Pinpoint the cell where the given text exists, returning its [X, Y] midpoint coordinate. 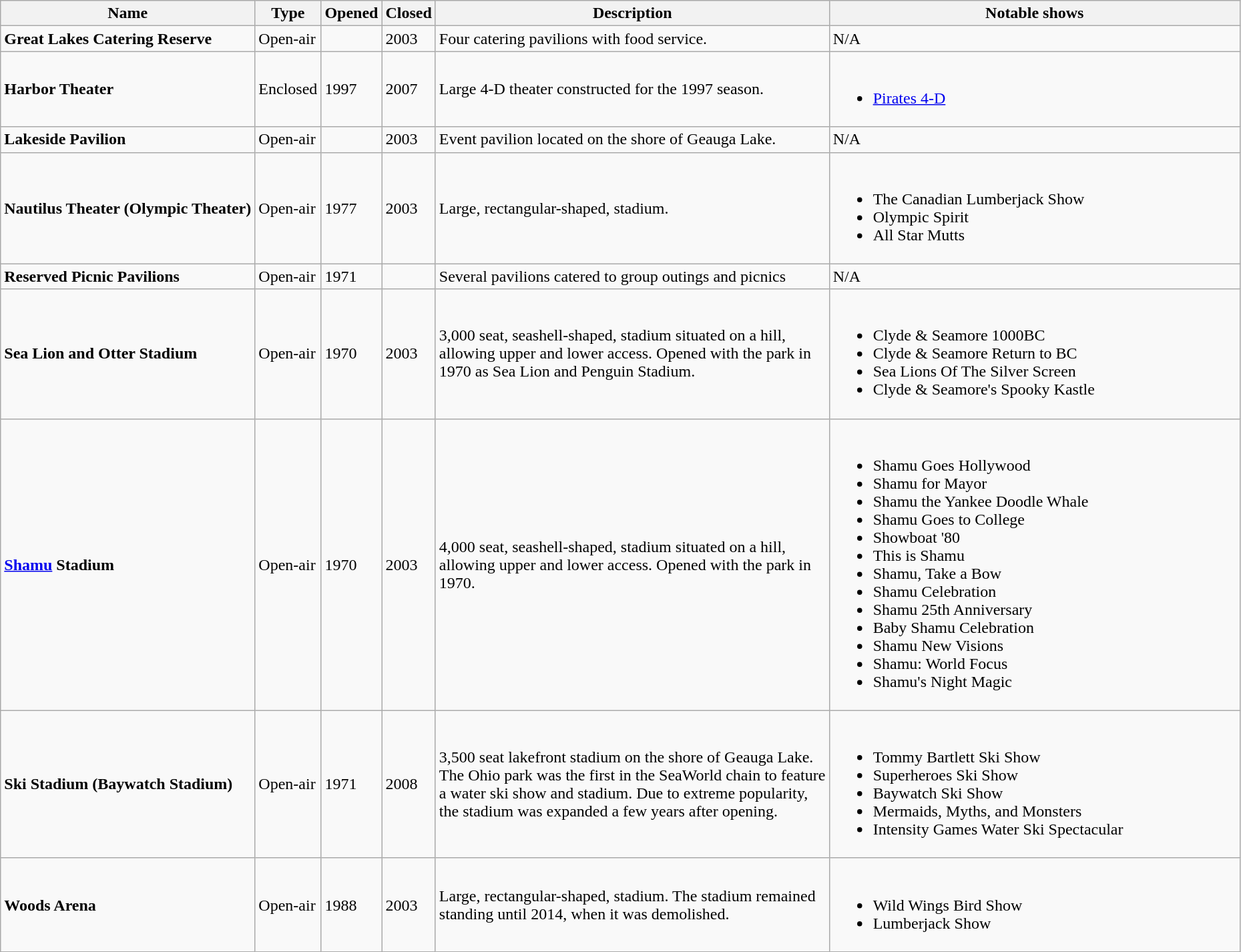
Large, rectangular-shaped, stadium. [632, 208]
Large, rectangular-shaped, stadium. The stadium remained standing until 2014, when it was demolished. [632, 905]
Notable shows [1035, 13]
2007 [409, 89]
Description [632, 13]
Several pavilions catered to group outings and picnics [632, 276]
Pirates 4-D [1035, 89]
Ski Stadium (Baywatch Stadium) [128, 784]
Clyde & Seamore 1000BCClyde & Seamore Return to BCSea Lions Of The Silver ScreenClyde & Seamore's Spooky Kastle [1035, 354]
Wild Wings Bird ShowLumberjack Show [1035, 905]
Four catering pavilions with food service. [632, 39]
Woods Arena [128, 905]
1988 [351, 905]
Name [128, 13]
2008 [409, 784]
Enclosed [288, 89]
4,000 seat, seashell-shaped, stadium situated on a hill, allowing upper and lower access. Opened with the park in 1970. [632, 565]
Nautilus Theater (Olympic Theater) [128, 208]
Closed [409, 13]
Great Lakes Catering Reserve [128, 39]
The Canadian Lumberjack ShowOlympic SpiritAll Star Mutts [1035, 208]
Large 4-D theater constructed for the 1997 season. [632, 89]
Tommy Bartlett Ski ShowSuperheroes Ski ShowBaywatch Ski ShowMermaids, Myths, and MonstersIntensity Games Water Ski Spectacular [1035, 784]
Type [288, 13]
Opened [351, 13]
Harbor Theater [128, 89]
Shamu Stadium [128, 565]
Reserved Picnic Pavilions [128, 276]
Lakeside Pavilion [128, 140]
1977 [351, 208]
Sea Lion and Otter Stadium [128, 354]
Event pavilion located on the shore of Geauga Lake. [632, 140]
1997 [351, 89]
